Capture the cell that displays the provided text and extract its [x, y] central coordinate. 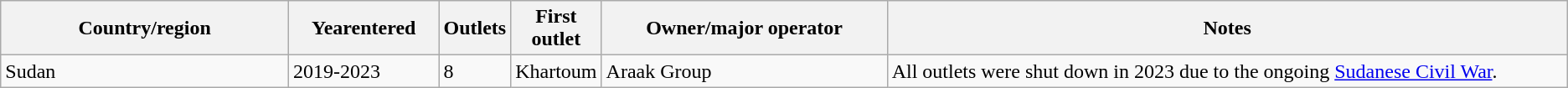
2019-2023 [364, 71]
All outlets were shut down in 2023 due to the ongoing Sudanese Civil War. [1227, 71]
Khartoum [556, 71]
First outlet [556, 28]
8 [475, 71]
Yearentered [364, 28]
Outlets [475, 28]
Araak Group [744, 71]
Owner/major operator [744, 28]
Notes [1227, 28]
Country/region [145, 28]
Sudan [145, 71]
